Identify which cell holds the provided text, then report its [x, y] central coordinate. 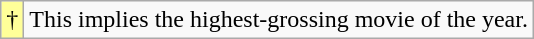
† [12, 20]
This implies the highest-grossing movie of the year. [279, 20]
